Locate the cell with the specified text and output its (x, y) center coordinate. 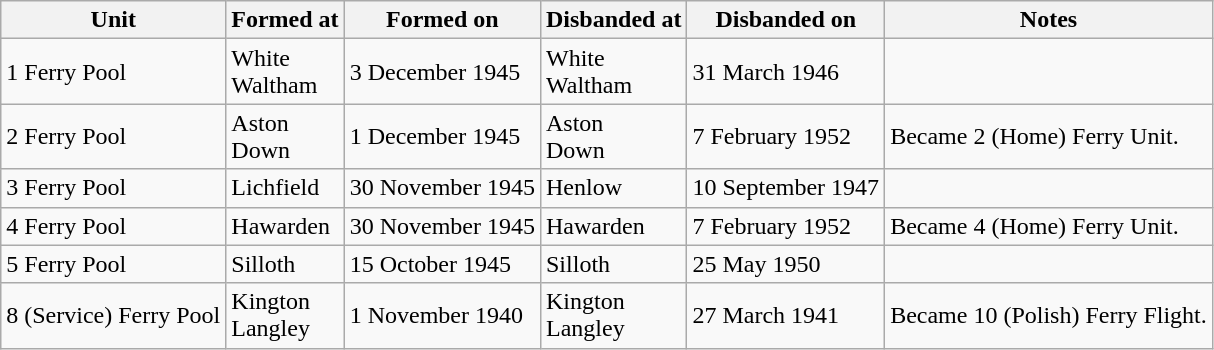
3 Ferry Pool (114, 188)
Notes (1049, 20)
Disbanded at (613, 20)
Formed at (285, 20)
1 November 1940 (442, 316)
15 October 1945 (442, 264)
Henlow (613, 188)
Lichfield (285, 188)
5 Ferry Pool (114, 264)
25 May 1950 (786, 264)
27 March 1941 (786, 316)
Formed on (442, 20)
3 December 1945 (442, 72)
Disbanded on (786, 20)
31 March 1946 (786, 72)
Became 4 (Home) Ferry Unit. (1049, 226)
2 Ferry Pool (114, 136)
4 Ferry Pool (114, 226)
10 September 1947 (786, 188)
Became 2 (Home) Ferry Unit. (1049, 136)
8 (Service) Ferry Pool (114, 316)
Became 10 (Polish) Ferry Flight. (1049, 316)
1 Ferry Pool (114, 72)
1 December 1945 (442, 136)
Unit (114, 20)
